Detect which cell encompasses the target text, then output its [X, Y] center coordinate. 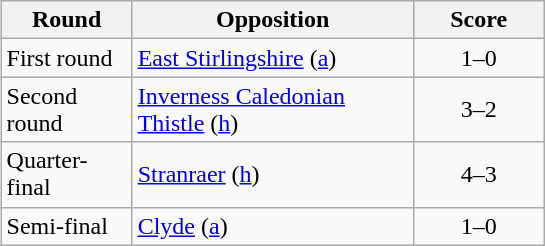
East Stirlingshire (a) [272, 58]
Clyde (a) [272, 226]
Opposition [272, 20]
Second round [66, 110]
First round [66, 58]
Semi-final [66, 226]
4–3 [478, 174]
Inverness Caledonian Thistle (h) [272, 110]
Score [478, 20]
3–2 [478, 110]
Stranraer (h) [272, 174]
Round [66, 20]
Quarter-final [66, 174]
